For the text-containing cell, return its midpoint in [x, y] coordinate format. 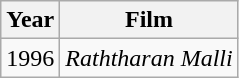
Raththaran Malli [149, 58]
1996 [30, 58]
Year [30, 20]
Film [149, 20]
